Determine the [x, y] coordinate at the center of the cell enclosing the given text.  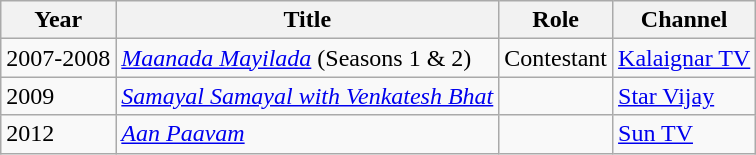
Year [58, 20]
2012 [58, 134]
Samayal Samayal with Venkatesh Bhat [308, 96]
Sun TV [684, 134]
Role [556, 20]
Kalaignar TV [684, 58]
Maanada Mayilada (Seasons 1 & 2) [308, 58]
Channel [684, 20]
Contestant [556, 58]
Aan Paavam [308, 134]
Star Vijay [684, 96]
2007-2008 [58, 58]
Title [308, 20]
2009 [58, 96]
